For the text-containing cell, return its midpoint in [x, y] coordinate format. 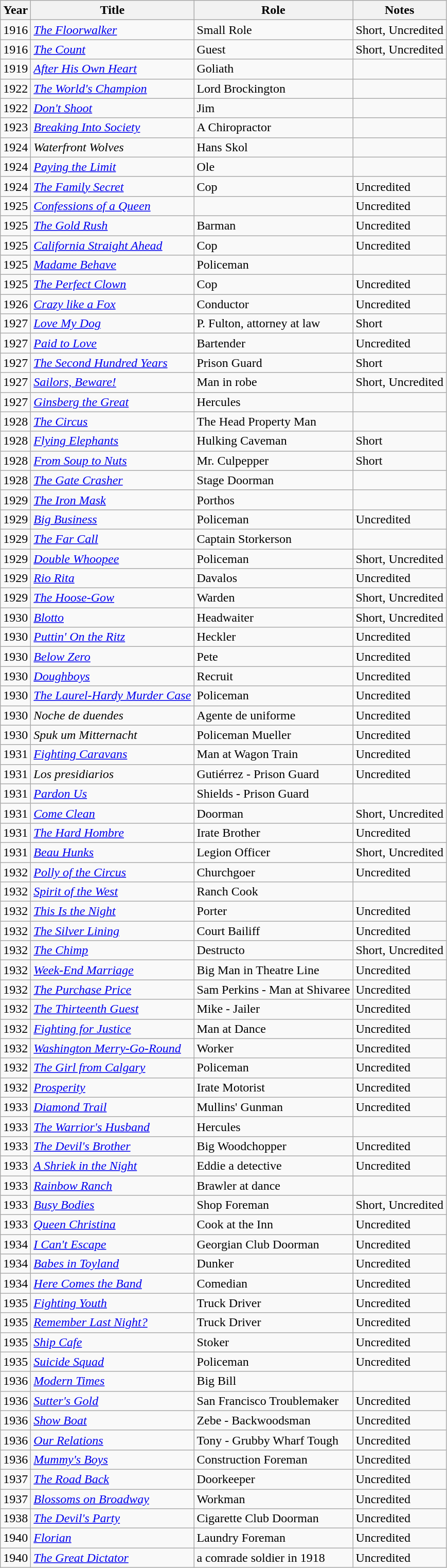
Suicide Squad [112, 1362]
California Straight Ahead [112, 245]
Ship Cafe [112, 1342]
Week-End Marriage [112, 970]
The Girl from Calgary [112, 1068]
Legion Officer [274, 852]
Year [15, 10]
The Floorwalker [112, 30]
Doorkeeper [274, 1479]
The Hard Hombre [112, 833]
Puttin' On the Ritz [112, 637]
Lord Brockington [274, 89]
A Shriek in the Night [112, 1166]
The Road Back [112, 1479]
Blotto [112, 618]
Here Comes the Band [112, 1283]
Stoker [274, 1342]
The Devil's Brother [112, 1146]
Double Whoopee [112, 558]
San Francisco Troublemaker [274, 1401]
Prosperity [112, 1087]
Blossoms on Broadway [112, 1499]
Waterfront Wolves [112, 147]
Georgian Club Doorman [274, 1244]
Agente de uniforme [274, 715]
The Silver Lining [112, 931]
The Gold Rush [112, 225]
Churchgoer [274, 872]
The Laurel-Hardy Murder Case [112, 696]
Breaking Into Society [112, 128]
Modern Times [112, 1381]
Porter [274, 911]
The Purchase Price [112, 990]
Paying the Limit [112, 167]
Busy Bodies [112, 1205]
Stage Doorman [274, 480]
Gutiérrez - Prison Guard [274, 774]
Bartender [274, 343]
Cigarette Club Doorman [274, 1519]
Dunker [274, 1264]
Washington Merry-Go-Round [112, 1048]
Big Man in Theatre Line [274, 970]
1923 [15, 128]
Heckler [274, 637]
Show Boat [112, 1420]
Mike - Jailer [274, 1009]
Ranch Cook [274, 892]
Doorman [274, 813]
Pete [274, 657]
1938 [15, 1519]
Destructo [274, 950]
Spirit of the West [112, 892]
Rainbow Ranch [112, 1185]
Zebe - Backwoodsman [274, 1420]
Porthos [274, 500]
Small Role [274, 30]
The Circus [112, 421]
Laundry Foreman [274, 1538]
Doughboys [112, 676]
Paid to Love [112, 343]
Madame Behave [112, 265]
Shields - Prison Guard [274, 794]
I Can't Escape [112, 1244]
Below Zero [112, 657]
Man at Dance [274, 1029]
After His Own Heart [112, 69]
The Far Call [112, 539]
Crazy like a Fox [112, 304]
The Count [112, 49]
Our Relations [112, 1440]
Sutter's Gold [112, 1401]
Mummy's Boys [112, 1459]
Big Bill [274, 1381]
From Soup to Nuts [112, 461]
Diamond Trail [112, 1107]
Hulking Caveman [274, 441]
Davalos [274, 578]
1926 [15, 304]
A Chiropractor [274, 128]
Pardon Us [112, 794]
Irate Motorist [274, 1087]
Cook at the Inn [274, 1225]
Hans Skol [274, 147]
The Head Property Man [274, 421]
Tony - Grubby Wharf Tough [274, 1440]
a comrade soldier in 1918 [274, 1558]
The Perfect Clown [112, 285]
Ginsberg the Great [112, 402]
Policeman Mueller [274, 735]
Brawler at dance [274, 1185]
Remember Last Night? [112, 1323]
Polly of the Circus [112, 872]
The Second Hundred Years [112, 363]
Florian [112, 1538]
Worker [274, 1048]
The Warrior's Husband [112, 1126]
The Thirteenth Guest [112, 1009]
Come Clean [112, 813]
Prison Guard [274, 363]
The Hoose-Gow [112, 598]
Ole [274, 167]
The Family Secret [112, 186]
Flying Elephants [112, 441]
Love My Dog [112, 324]
Sam Perkins - Man at Shivaree [274, 990]
Court Bailiff [274, 931]
Man at Wagon Train [274, 754]
Mr. Culpepper [274, 461]
Beau Hunks [112, 852]
Don't Shoot [112, 108]
Conductor [274, 304]
Title [112, 10]
Big Woodchopper [274, 1146]
Guest [274, 49]
The World's Champion [112, 89]
Role [274, 10]
Man in robe [274, 382]
Jim [274, 108]
Recruit [274, 676]
The Devil's Party [112, 1519]
1919 [15, 69]
Los presidiarios [112, 774]
Warden [274, 598]
Spuk um Mitternacht [112, 735]
P. Fulton, attorney at law [274, 324]
Barman [274, 225]
Babes in Toyland [112, 1264]
The Chimp [112, 950]
Irate Brother [274, 833]
Notes [400, 10]
Noche de duendes [112, 715]
Queen Christina [112, 1225]
Big Business [112, 519]
Fighting Caravans [112, 754]
This Is the Night [112, 911]
Confessions of a Queen [112, 206]
Goliath [274, 69]
The Gate Crasher [112, 480]
Eddie a detective [274, 1166]
Construction Foreman [274, 1459]
Workman [274, 1499]
Shop Foreman [274, 1205]
Mullins' Gunman [274, 1107]
Fighting Youth [112, 1303]
Sailors, Beware! [112, 382]
The Great Dictator [112, 1558]
Fighting for Justice [112, 1029]
Captain Storkerson [274, 539]
Headwaiter [274, 618]
Rio Rita [112, 578]
The Iron Mask [112, 500]
Comedian [274, 1283]
